Scan for the cell matching the given text and deliver its [X, Y] coordinate at center. 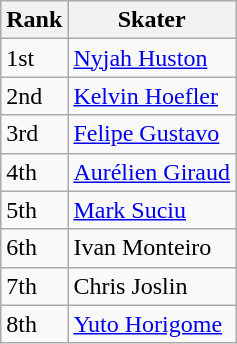
Nyjah Huston [152, 58]
4th [34, 172]
Kelvin Hoefler [152, 96]
Ivan Monteiro [152, 248]
Felipe Gustavo [152, 134]
2nd [34, 96]
7th [34, 286]
6th [34, 248]
3rd [34, 134]
8th [34, 324]
Chris Joslin [152, 286]
Yuto Horigome [152, 324]
Mark Suciu [152, 210]
1st [34, 58]
5th [34, 210]
Skater [152, 20]
Aurélien Giraud [152, 172]
Rank [34, 20]
